Provide the (X, Y) coordinate of the cell's center where the given text is located.  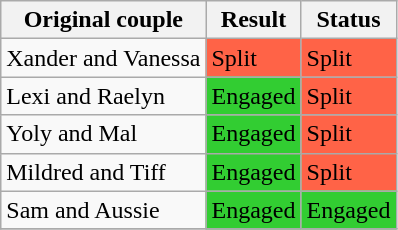
Lexi and Raelyn (104, 96)
Original couple (104, 20)
Yoly and Mal (104, 134)
Result (254, 20)
Status (348, 20)
Mildred and Tiff (104, 172)
Xander and Vanessa (104, 58)
Sam and Aussie (104, 210)
